Extract the (X, Y) coordinate from the center of the cell holding the provided text.  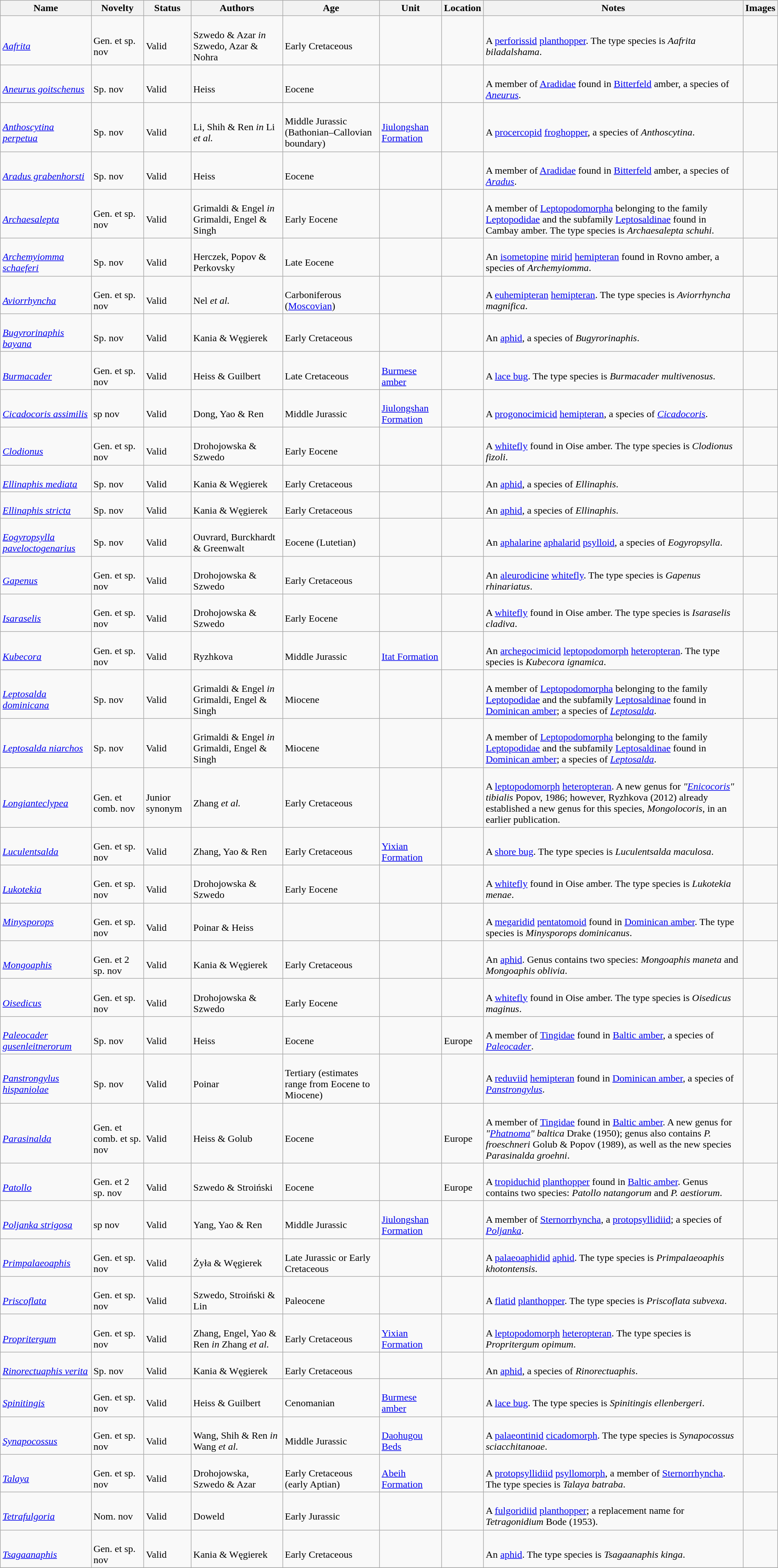
A whitefly found in Oise amber. The type species is Isaraselis cladiva. (613, 613)
Parasinalda (46, 1133)
An aphid. Genus contains two species: Mongoaphis maneta and Mongoaphis oblivia. (613, 960)
Heiss & Golub (237, 1133)
Tertiary (estimates range from Eocene to Miocene) (331, 1078)
Lukotekia (46, 884)
A palaeoaphidid aphid. The type species is Primpalaeoaphis khotontensis. (613, 1258)
A shore bug. The type species is Luculentsalda maculosa. (613, 846)
Drohojowska, Szwedo & Azar (237, 1473)
Szwedo & Stroiński (237, 1182)
Longianteclypea (46, 797)
Paleocader gusenleitnerorum (46, 1035)
A fulgoridiid planthopper; a replacement name for Tetragonidium Bode (1953). (613, 1511)
A member of Sternorrhyncha, a protopsyllidiid; a species of Poljanka. (613, 1220)
Aradus grabenhorsti (46, 170)
Primpalaeoaphis (46, 1258)
Ryzhkova (237, 651)
Itat Formation (411, 651)
Archaesalepta (46, 214)
Gen. et comb. et sp. nov (117, 1133)
An aphalarine aphalarid psylloid, a species of Eogyropsylla. (613, 537)
Eocene (Lutetian) (331, 537)
Herczek, Popov & Perkovsky (237, 257)
Ouvrard, Burckhardt & Greenwalt (237, 537)
A perforissid planthopper. The type species is Aafrita biladalshama. (613, 40)
Synapocossus (46, 1435)
Wang, Shih & Ren in Wang et al. (237, 1435)
Aneurus goitschenus (46, 84)
Clodionus (46, 446)
A palaeontinid cicadomorph. The type species is Synapocossus sciacchitanoae. (613, 1435)
Middle Jurassic (Bathonian–Callovian boundary) (331, 127)
Bugyrorinaphis bayana (46, 333)
A lace bug. The type species is Spinitingis ellenbergeri. (613, 1398)
A member of Aradidae found in Bitterfeld amber, a species of Aneurus. (613, 84)
A protopsyllidiid psyllomorph, a member of Sternorrhyncha. The type species is Talaya batraba. (613, 1473)
Leptosalda dominicana (46, 694)
Nel et al. (237, 295)
A reduviid hemipteran found in Dominican amber, a species of Panstrongylus. (613, 1078)
A leptopodomorph heteropteran. The type species is Propritergum opimum. (613, 1333)
Images (760, 8)
Poljanka strigosa (46, 1220)
Anthoscytina perpetua (46, 127)
Patollo (46, 1182)
Poinar (237, 1078)
A member of Tingidae found in Baltic amber, a species of Paleocader. (613, 1035)
Poinar & Heiss (237, 922)
Aafrita (46, 40)
Leptosalda niarchos (46, 743)
Zhang, Engel, Yao & Ren in Zhang et al. (237, 1333)
Carboniferous (Moscovian) (331, 295)
A progonocimicid hemipteran, a species of Cicadocoris. (613, 408)
Kubecora (46, 651)
A flatid planthopper. The type species is Priscoflata subvexa. (613, 1295)
A lace bug. The type species is Burmacader multivenosus. (613, 370)
Nom. nov (117, 1511)
Mongoaphis (46, 960)
Burmacader (46, 370)
Doweld (237, 1511)
Priscoflata (46, 1295)
Late Eocene (331, 257)
Yang, Yao & Ren (237, 1220)
Isaraselis (46, 613)
Age (331, 8)
Oisedicus (46, 997)
Cenomanian (331, 1398)
Archemyiomma schaeferi (46, 257)
Junior synonym (167, 797)
Aviorrhyncha (46, 295)
Żyła & Węgierek (237, 1258)
Novelty (117, 8)
Status (167, 8)
Spinitingis (46, 1398)
Abeih Formation (411, 1473)
Location (463, 8)
Notes (613, 8)
Early Cretaceous (early Aptian) (331, 1473)
Gapenus (46, 575)
Rinorectuaphis verita (46, 1366)
A whitefly found in Oise amber. The type species is Oisedicus maginus. (613, 997)
An isometopine mirid hemipteran found in Rovno amber, a species of Archemyiomma. (613, 257)
Early Jurassic (331, 1511)
A megaridid pentatomoid found in Dominican amber. The type species is Minysporops dominicanus. (613, 922)
An aleurodicine whitefly. The type species is Gapenus rhinariatus. (613, 575)
Zhang et al. (237, 797)
Propritergum (46, 1333)
Panstrongylus hispaniolae (46, 1078)
An aphid, a species of Rinorectuaphis. (613, 1366)
Late Jurassic or Early Cretaceous (331, 1258)
Name (46, 8)
An aphid, a species of Bugyrorinaphis. (613, 333)
Talaya (46, 1473)
Tsagaanaphis (46, 1549)
A procercopid froghopper, a species of Anthoscytina. (613, 127)
Szwedo, Stroiński & Lin (237, 1295)
A whitefly found in Oise amber. The type species is Clodionus fizoli. (613, 446)
Cicadocoris assimilis (46, 408)
Ellinaphis stricta (46, 505)
Unit (411, 8)
Szwedo & Azar in Szwedo, Azar & Nohra (237, 40)
Luculentsalda (46, 846)
Tetrafulgoria (46, 1511)
A euhemipteran hemipteran. The type species is Aviorrhyncha magnifica. (613, 295)
Ellinaphis mediata (46, 478)
Authors (237, 8)
Daohugou Beds (411, 1435)
Li, Shih & Ren in Li et al. (237, 127)
Eogyropsylla paveloctogenarius (46, 537)
Late Cretaceous (331, 370)
Paleocene (331, 1295)
A tropiduchid planthopper found in Baltic amber. Genus contains two species: Patollo natangorum and P. aestiorum. (613, 1182)
Minysporops (46, 922)
A whitefly found in Oise amber. The type species is Lukotekia menae. (613, 884)
An aphid. The type species is Tsagaanaphis kinga. (613, 1549)
Dong, Yao & Ren (237, 408)
Zhang, Yao & Ren (237, 846)
An archegocimicid leptopodomorph heteropteran. The type species is Kubecora ignamica. (613, 651)
Gen. et comb. nov (117, 797)
A member of Aradidae found in Bitterfeld amber, a species of Aradus. (613, 170)
